Pinpoint the cell where the given text exists, returning its [x, y] midpoint coordinate. 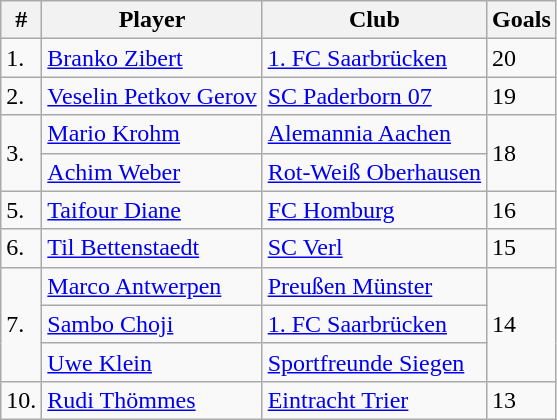
Taifour Diane [152, 210]
Club [374, 20]
5. [22, 210]
18 [522, 153]
19 [522, 96]
SC Verl [374, 248]
Sportfreunde Siegen [374, 362]
Rot-Weiß Oberhausen [374, 172]
Til Bettenstaedt [152, 248]
Goals [522, 20]
Player [152, 20]
1. [22, 58]
Branko Zibert [152, 58]
Achim Weber [152, 172]
6. [22, 248]
20 [522, 58]
Mario Krohm [152, 134]
Uwe Klein [152, 362]
Alemannia Aachen [374, 134]
SC Paderborn 07 [374, 96]
Sambo Choji [152, 324]
2. [22, 96]
10. [22, 400]
13 [522, 400]
14 [522, 324]
16 [522, 210]
15 [522, 248]
FC Homburg [374, 210]
# [22, 20]
Veselin Petkov Gerov [152, 96]
Eintracht Trier [374, 400]
Marco Antwerpen [152, 286]
3. [22, 153]
Rudi Thömmes [152, 400]
7. [22, 324]
Preußen Münster [374, 286]
